From the cell containing the given text, extract its center point as (X, Y) coordinate. 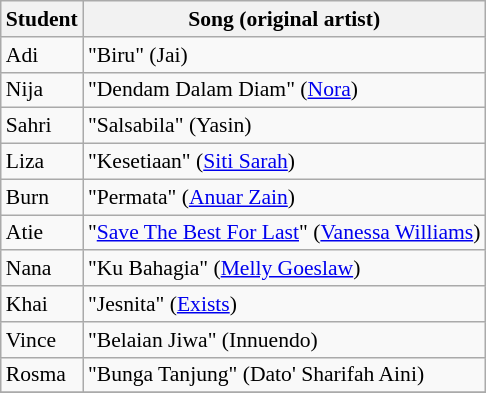
"Jesnita" (Exists) (284, 304)
"Belaian Jiwa" (Innuendo) (284, 340)
"Save The Best For Last" (Vanessa Williams) (284, 233)
"Dendam Dalam Diam" (Nora) (284, 90)
"Kesetiaan" (Siti Sarah) (284, 162)
"Salsabila" (Yasin) (284, 126)
Sahri (42, 126)
"Bunga Tanjung" (Dato' Sharifah Aini) (284, 375)
Vince (42, 340)
"Ku Bahagia" (Melly Goeslaw) (284, 269)
Nija (42, 90)
Nana (42, 269)
"Biru" (Jai) (284, 55)
Liza (42, 162)
"Permata" (Anuar Zain) (284, 197)
Student (42, 19)
Adi (42, 55)
Atie (42, 233)
Khai (42, 304)
Rosma (42, 375)
Burn (42, 197)
Song (original artist) (284, 19)
